Locate the cell with the specified text and output its (x, y) center coordinate. 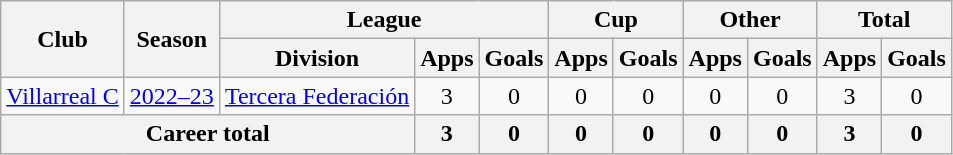
League (384, 20)
Division (316, 58)
Season (172, 39)
Total (884, 20)
2022–23 (172, 96)
Tercera Federación (316, 96)
Other (750, 20)
Career total (208, 134)
Club (63, 39)
Cup (616, 20)
Villarreal C (63, 96)
